Return [x, y] of the center of cell containing provided text 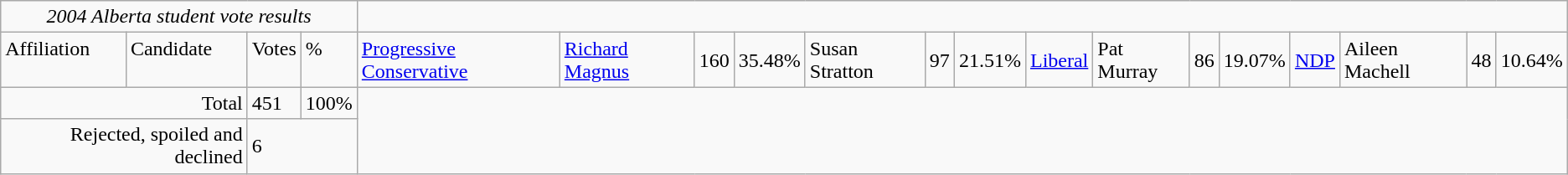
Votes [274, 60]
Rejected, spoiled and declined [124, 146]
Liberal [1059, 60]
10.64% [1531, 60]
100% [328, 103]
Total [124, 103]
48 [1481, 60]
21.51% [990, 60]
35.48% [769, 60]
Aileen Machell [1403, 60]
6 [302, 146]
Progressive Conservative [458, 60]
Susan Stratton [864, 60]
Pat Murray [1141, 60]
160 [714, 60]
86 [1204, 60]
Candidate [186, 60]
451 [274, 103]
Affiliation [64, 60]
NDP [1315, 60]
% [328, 60]
2004 Alberta student vote results [179, 17]
Richard Magnus [627, 60]
19.07% [1255, 60]
97 [940, 60]
